Identify which cell holds the provided text, then report its (X, Y) central coordinate. 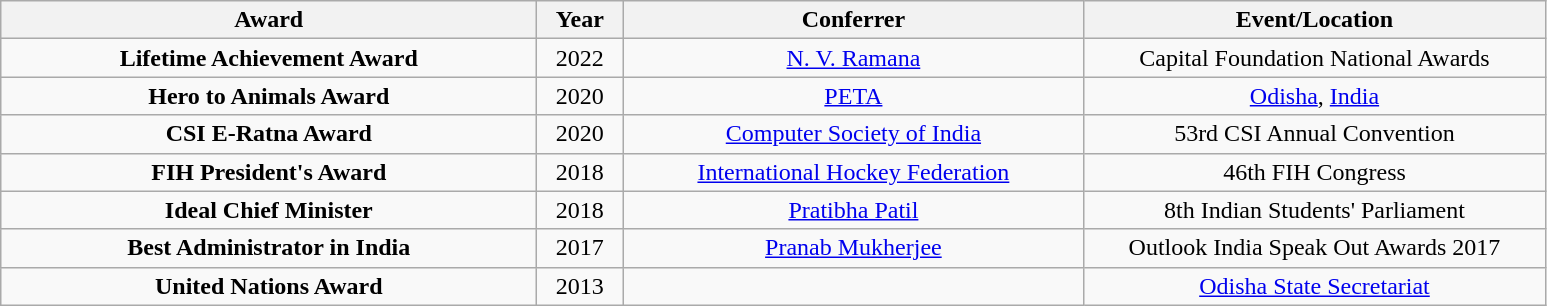
Pratibha Patil (854, 210)
Odisha State Secretariat (1314, 286)
N. V. Ramana (854, 58)
Year (580, 20)
Best Administrator in India (269, 248)
2017 (580, 248)
FIH President's Award (269, 172)
46th FIH Congress (1314, 172)
Computer Society of India (854, 134)
Award (269, 20)
Outlook India Speak Out Awards 2017 (1314, 248)
Lifetime Achievement Award (269, 58)
2022 (580, 58)
Capital Foundation National Awards (1314, 58)
8th Indian Students' Parliament (1314, 210)
53rd CSI Annual Convention (1314, 134)
Conferrer (854, 20)
CSI E-Ratna Award (269, 134)
2013 (580, 286)
Hero to Animals Award (269, 96)
United Nations Award (269, 286)
Ideal Chief Minister (269, 210)
Odisha, India (1314, 96)
International Hockey Federation (854, 172)
Pranab Mukherjee (854, 248)
Event/Location (1314, 20)
PETA (854, 96)
